Locate the cell with the specified text and output its [X, Y] center coordinate. 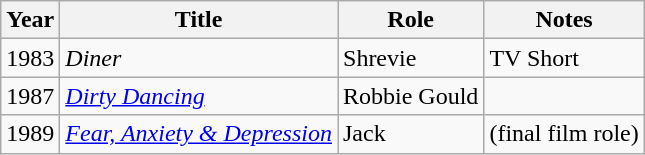
Shrevie [411, 58]
(final film role) [564, 134]
Jack [411, 134]
1987 [30, 96]
Dirty Dancing [199, 96]
1983 [30, 58]
Role [411, 20]
Year [30, 20]
Title [199, 20]
Notes [564, 20]
1989 [30, 134]
Fear, Anxiety & Depression [199, 134]
Robbie Gould [411, 96]
Diner [199, 58]
TV Short [564, 58]
